Determine the [x, y] coordinate at the center of the cell enclosing the given text.  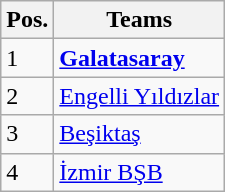
Galatasaray [140, 58]
Beşiktaş [140, 134]
Pos. [28, 20]
İzmir BŞB [140, 172]
Engelli Yıldızlar [140, 96]
1 [28, 58]
Teams [140, 20]
3 [28, 134]
2 [28, 96]
4 [28, 172]
